Output the (x, y) coordinate of the center of the cell containing the given text.  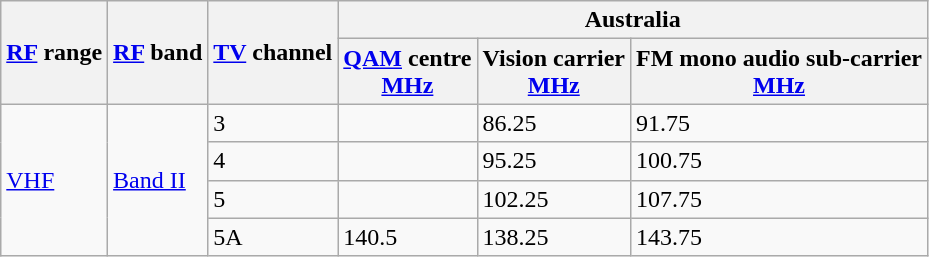
107.75 (778, 199)
TV channel (273, 52)
Australia (633, 20)
95.25 (554, 161)
102.25 (554, 199)
140.5 (408, 237)
5A (273, 237)
RF band (158, 52)
QAM centreMHz (408, 72)
Vision carrierMHz (554, 72)
91.75 (778, 123)
4 (273, 161)
3 (273, 123)
143.75 (778, 237)
FM mono audio sub-carrierMHz (778, 72)
VHF (54, 180)
86.25 (554, 123)
5 (273, 199)
138.25 (554, 237)
RF range (54, 52)
100.75 (778, 161)
Band II (158, 180)
